For the text-containing cell, return its midpoint in (X, Y) coordinate format. 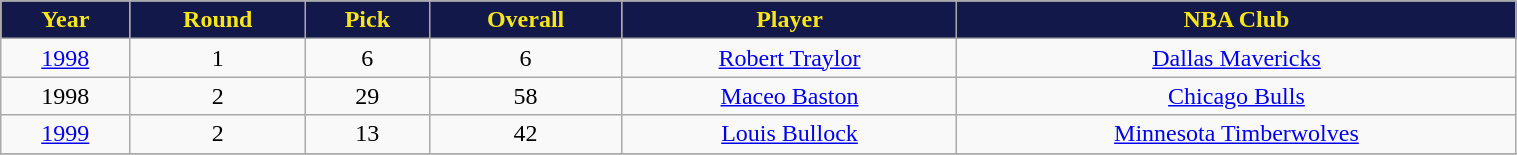
Dallas Mavericks (1236, 58)
Chicago Bulls (1236, 96)
13 (368, 134)
Pick (368, 20)
Louis Bullock (790, 134)
58 (526, 96)
1999 (66, 134)
Player (790, 20)
1 (218, 58)
Overall (526, 20)
Year (66, 20)
Robert Traylor (790, 58)
Round (218, 20)
Maceo Baston (790, 96)
NBA Club (1236, 20)
29 (368, 96)
42 (526, 134)
Minnesota Timberwolves (1236, 134)
